Detect which cell encompasses the target text, then output its (X, Y) center coordinate. 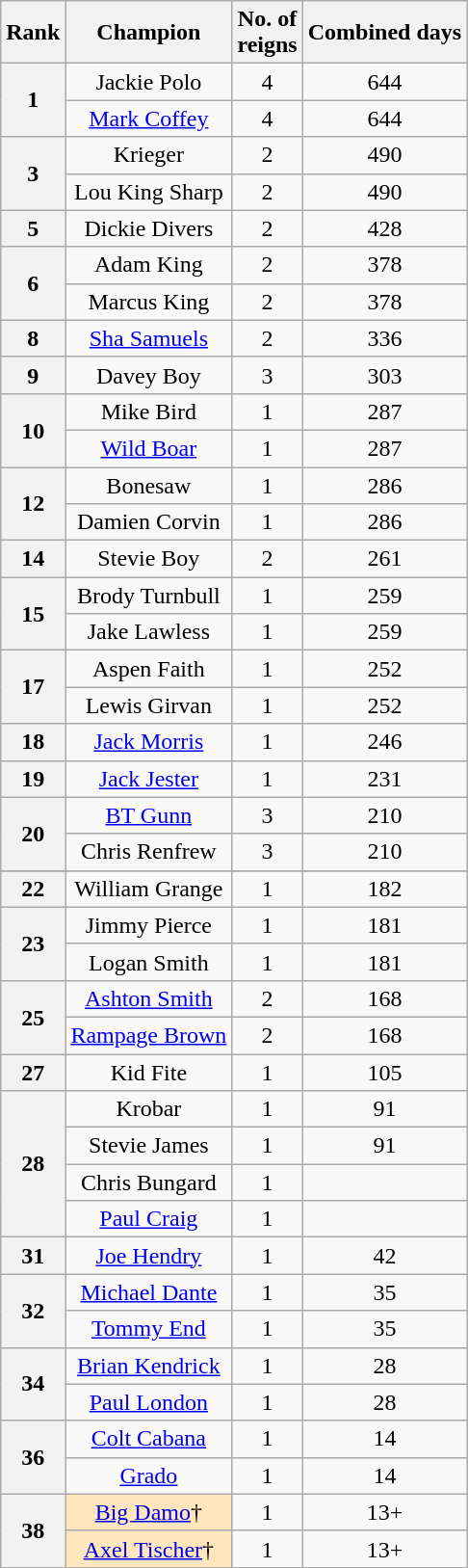
Marcus King (148, 302)
Krobar (148, 1109)
Paul Craig (148, 1219)
Stevie James (148, 1146)
336 (384, 338)
Jack Morris (148, 742)
20 (33, 834)
17 (33, 687)
Krieger (148, 155)
19 (33, 779)
Jimmy Pierce (148, 925)
Jake Lawless (148, 632)
38 (33, 1530)
18 (33, 742)
31 (33, 1256)
12 (33, 503)
Aspen Faith (148, 669)
Dickie Divers (148, 228)
27 (33, 1073)
15 (33, 614)
Mark Coffey (148, 119)
25 (33, 1017)
303 (384, 375)
Mike Bird (148, 412)
No. ofreigns (268, 33)
428 (384, 228)
BT Gunn (148, 815)
182 (384, 889)
23 (33, 943)
Champion (148, 33)
34 (33, 1384)
9 (33, 375)
Lewis Girvan (148, 705)
Axel Tischer† (148, 1549)
5 (33, 228)
Lou King Sharp (148, 192)
Bonesaw (148, 485)
Jack Jester (148, 779)
Chris Renfrew (148, 852)
32 (33, 1311)
Big Damo† (148, 1512)
Sha Samuels (148, 338)
Stevie Boy (148, 559)
231 (384, 779)
Joe Hendry (148, 1256)
Combined days (384, 33)
6 (33, 283)
Grado (148, 1475)
Paul London (148, 1402)
Wild Boar (148, 448)
Ashton Smith (148, 998)
36 (33, 1457)
Davey Boy (148, 375)
Jackie Polo (148, 82)
Chris Bungard (148, 1183)
8 (33, 338)
Logan Smith (148, 962)
Adam King (148, 265)
Brody Turnbull (148, 596)
42 (384, 1256)
246 (384, 742)
22 (33, 889)
Tommy End (148, 1329)
105 (384, 1073)
Damien Corvin (148, 522)
Colt Cabana (148, 1439)
261 (384, 559)
William Grange (148, 889)
Michael Dante (148, 1292)
Rampage Brown (148, 1035)
Kid Fite (148, 1073)
10 (33, 430)
Brian Kendrick (148, 1366)
Rank (33, 33)
